Scan for the cell matching the given text and deliver its [X, Y] coordinate at center. 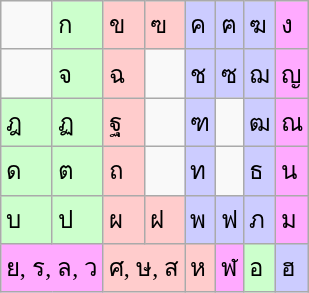
ฟ [229, 220]
ต [78, 170]
ฃ [164, 26]
ภ [259, 220]
ฉ [124, 74]
ฑ [200, 122]
ญ [292, 74]
ณ [292, 122]
ฌ [259, 74]
บ [26, 220]
ฮ [292, 268]
ฒ [259, 122]
ฬ [229, 268]
ป [78, 220]
ผ [124, 220]
ด [26, 170]
ม [292, 220]
ฝ [164, 220]
ธ [259, 170]
ห [200, 268]
ซ [229, 74]
ฆ [259, 26]
ย, ร, ล, ว [52, 268]
ท [200, 170]
ช [200, 74]
ข [124, 26]
ฅ [229, 26]
ถ [124, 170]
จ [78, 74]
ศ, ษ, ส [144, 268]
ฎ [26, 122]
ก [78, 26]
อ [259, 268]
ฏ [78, 122]
ง [292, 26]
ฐ [124, 122]
พ [200, 220]
น [292, 170]
ค [200, 26]
